Identify which cell holds the provided text, then report its [X, Y] central coordinate. 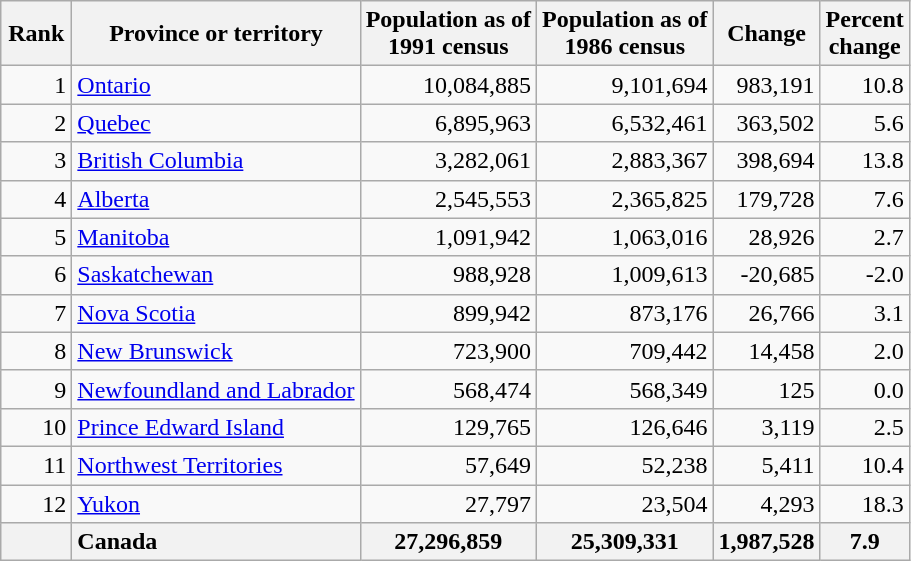
57,649 [448, 465]
4,293 [766, 503]
Change [766, 34]
9,101,694 [625, 85]
10 [36, 427]
52,238 [625, 465]
3,282,061 [448, 161]
2.0 [864, 351]
14,458 [766, 351]
5,411 [766, 465]
873,176 [625, 313]
9 [36, 389]
Ontario [216, 85]
10.8 [864, 85]
6,895,963 [448, 123]
Canada [216, 542]
126,646 [625, 427]
899,942 [448, 313]
23,504 [625, 503]
2,365,825 [625, 199]
983,191 [766, 85]
1,009,613 [625, 275]
5 [36, 237]
3.1 [864, 313]
0.0 [864, 389]
723,900 [448, 351]
125 [766, 389]
Quebec [216, 123]
Newfoundland and Labrador [216, 389]
7.9 [864, 542]
2.7 [864, 237]
4 [36, 199]
7.6 [864, 199]
Rank [36, 34]
3 [36, 161]
988,928 [448, 275]
568,349 [625, 389]
27,797 [448, 503]
2 [36, 123]
Nova Scotia [216, 313]
New Brunswick [216, 351]
Yukon [216, 503]
18.3 [864, 503]
Percentchange [864, 34]
Population as of1991 census [448, 34]
26,766 [766, 313]
129,765 [448, 427]
British Columbia [216, 161]
2.5 [864, 427]
363,502 [766, 123]
28,926 [766, 237]
Prince Edward Island [216, 427]
Manitoba [216, 237]
2,545,553 [448, 199]
12 [36, 503]
6,532,461 [625, 123]
7 [36, 313]
2,883,367 [625, 161]
1,063,016 [625, 237]
1,091,942 [448, 237]
179,728 [766, 199]
398,694 [766, 161]
13.8 [864, 161]
5.6 [864, 123]
10,084,885 [448, 85]
1,987,528 [766, 542]
11 [36, 465]
Population as of1986 census [625, 34]
6 [36, 275]
8 [36, 351]
3,119 [766, 427]
Saskatchewan [216, 275]
10.4 [864, 465]
709,442 [625, 351]
Alberta [216, 199]
Province or territory [216, 34]
-20,685 [766, 275]
25,309,331 [625, 542]
-2.0 [864, 275]
Northwest Territories [216, 465]
568,474 [448, 389]
27,296,859 [448, 542]
1 [36, 85]
